Pinpoint the cell where the given text exists, returning its [X, Y] midpoint coordinate. 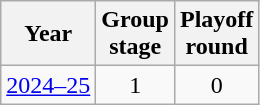
2024–25 [48, 85]
Groupstage [136, 34]
Playoffround [216, 34]
0 [216, 85]
1 [136, 85]
Year [48, 34]
